Locate the cell with the specified text and output its [X, Y] center coordinate. 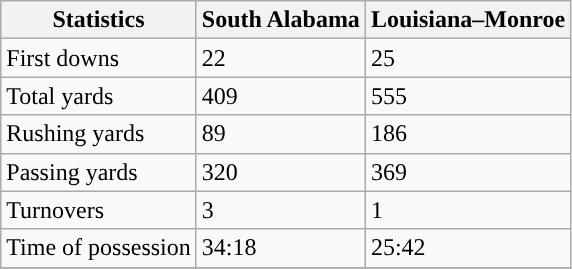
555 [468, 96]
Passing yards [99, 172]
South Alabama [280, 20]
Rushing yards [99, 134]
Statistics [99, 20]
Turnovers [99, 210]
Total yards [99, 96]
Louisiana–Monroe [468, 20]
369 [468, 172]
89 [280, 134]
3 [280, 210]
34:18 [280, 248]
409 [280, 96]
186 [468, 134]
22 [280, 58]
1 [468, 210]
25 [468, 58]
First downs [99, 58]
25:42 [468, 248]
320 [280, 172]
Time of possession [99, 248]
